Scan for the cell matching the given text and deliver its [X, Y] coordinate at center. 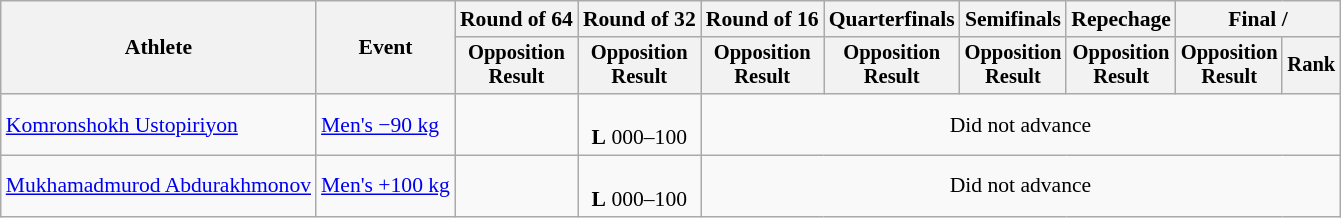
Men's +100 kg [386, 186]
Round of 32 [640, 19]
Men's −90 kg [386, 124]
Final / [1258, 19]
Mukhamadmurod Abdurakhmonov [158, 186]
Round of 64 [516, 19]
Semifinals [1014, 19]
Quarterfinals [892, 19]
Repechage [1121, 19]
Round of 16 [762, 19]
Rank [1311, 66]
Event [386, 48]
Athlete [158, 48]
Komronshokh Ustopiriyon [158, 124]
